Output the [x, y] coordinate of the center of the cell containing the given text.  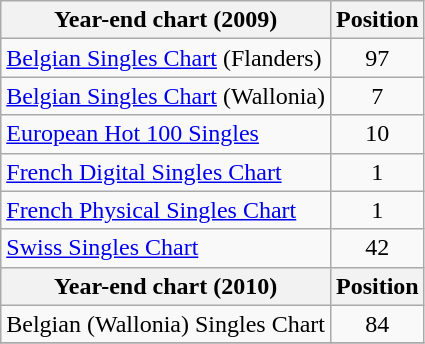
97 [377, 58]
Year-end chart (2009) [166, 20]
Belgian Singles Chart (Wallonia) [166, 96]
10 [377, 134]
42 [377, 248]
Swiss Singles Chart [166, 248]
84 [377, 324]
Year-end chart (2010) [166, 286]
7 [377, 96]
Belgian Singles Chart (Flanders) [166, 58]
French Physical Singles Chart [166, 210]
French Digital Singles Chart [166, 172]
European Hot 100 Singles [166, 134]
Belgian (Wallonia) Singles Chart [166, 324]
